Pinpoint the cell where the given text exists, returning its (x, y) midpoint coordinate. 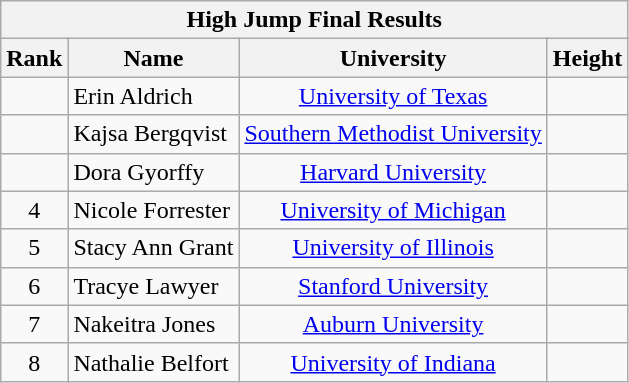
Southern Methodist University (393, 134)
University of Texas (393, 96)
5 (34, 248)
University of Illinois (393, 248)
Stanford University (393, 286)
Nicole Forrester (154, 210)
Height (587, 58)
High Jump Final Results (314, 20)
Kajsa Bergqvist (154, 134)
Harvard University (393, 172)
7 (34, 324)
Auburn University (393, 324)
University of Indiana (393, 362)
Stacy Ann Grant (154, 248)
University of Michigan (393, 210)
Nathalie Belfort (154, 362)
Nakeitra Jones (154, 324)
8 (34, 362)
4 (34, 210)
Name (154, 58)
Erin Aldrich (154, 96)
University (393, 58)
Dora Gyorffy (154, 172)
6 (34, 286)
Tracye Lawyer (154, 286)
Rank (34, 58)
